Identify which cell holds the provided text, then report its [X, Y] central coordinate. 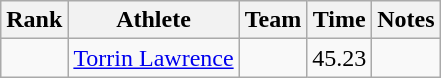
Notes [406, 20]
Team [273, 20]
Athlete [154, 20]
Time [340, 20]
Rank [34, 20]
Torrin Lawrence [154, 58]
45.23 [340, 58]
